Detect which cell encompasses the target text, then output its [x, y] center coordinate. 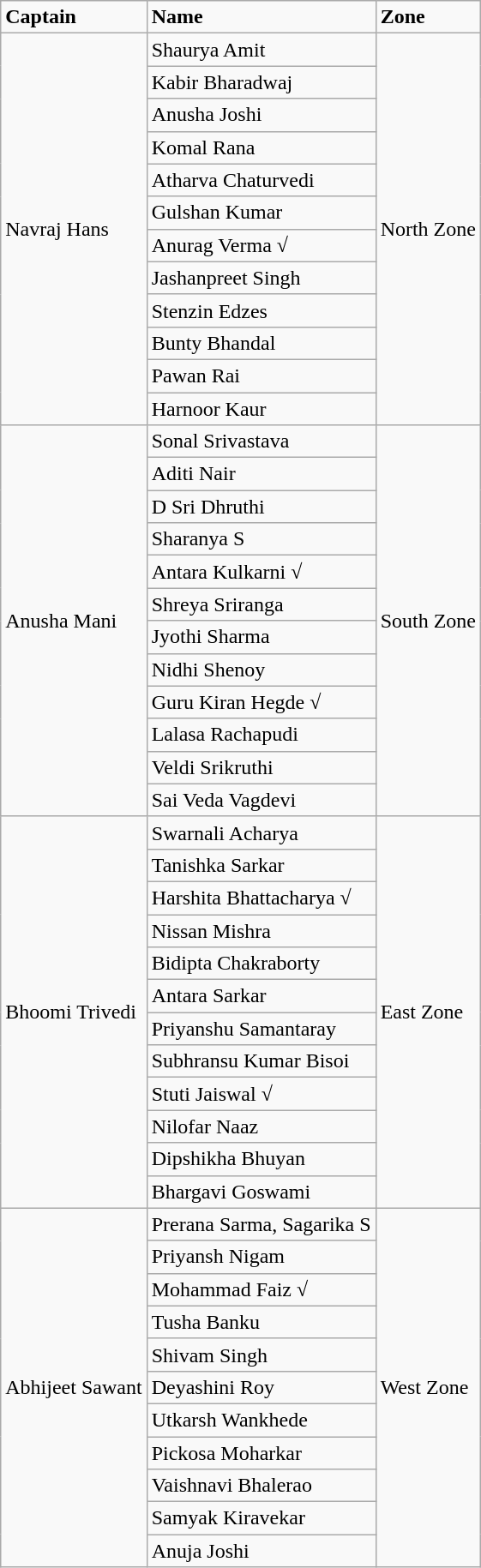
Anusha Joshi [261, 115]
Subhransu Kumar Bisoi [261, 1061]
Nilofar Naaz [261, 1126]
Bhargavi Goswami [261, 1192]
Navraj Hans [74, 230]
Atharva Chaturvedi [261, 180]
Antara Sarkar [261, 996]
Vaishnavi Bhalerao [261, 1486]
Jashanpreet Singh [261, 278]
Anuja Joshi [261, 1551]
Sharanya S [261, 539]
Shreya Sriranga [261, 604]
Priyanshu Samantaray [261, 1029]
Stuti Jaiswal √ [261, 1094]
Sonal Srivastava [261, 442]
Abhijeet Sawant [74, 1387]
Zone [428, 17]
Nidhi Shenoy [261, 670]
Sai Veda Vagdevi [261, 800]
Pawan Rai [261, 375]
Priyansh Nigam [261, 1257]
D Sri Dhruthi [261, 507]
Shivam Singh [261, 1355]
Tusha Banku [261, 1322]
Kabir Bharadwaj [261, 82]
North Zone [428, 230]
East Zone [428, 1012]
Antara Kulkarni √ [261, 572]
South Zone [428, 621]
Dipshikha Bhuyan [261, 1159]
Bhoomi Trivedi [74, 1012]
Gulshan Kumar [261, 213]
Bunty Bhandal [261, 343]
Veldi Srikruthi [261, 767]
Pickosa Moharkar [261, 1453]
Stenzin Edzes [261, 310]
Anurag Verma √ [261, 245]
Lalasa Rachapudi [261, 735]
Prerana Sarma, Sagarika S [261, 1224]
Mohammad Faiz √ [261, 1289]
Harshita Bhattacharya √ [261, 898]
Name [261, 17]
Shaurya Amit [261, 50]
West Zone [428, 1387]
Anusha Mani [74, 621]
Nissan Mishra [261, 930]
Harnoor Kaur [261, 409]
Swarnali Acharya [261, 832]
Guru Kiran Hegde √ [261, 702]
Captain [74, 17]
Tanishka Sarkar [261, 865]
Samyak Kiravekar [261, 1518]
Jyothi Sharma [261, 637]
Bidipta Chakraborty [261, 964]
Aditi Nair [261, 474]
Deyashini Roy [261, 1387]
Komal Rana [261, 147]
Utkarsh Wankhede [261, 1420]
